Scan for the cell matching the given text and deliver its [X, Y] coordinate at center. 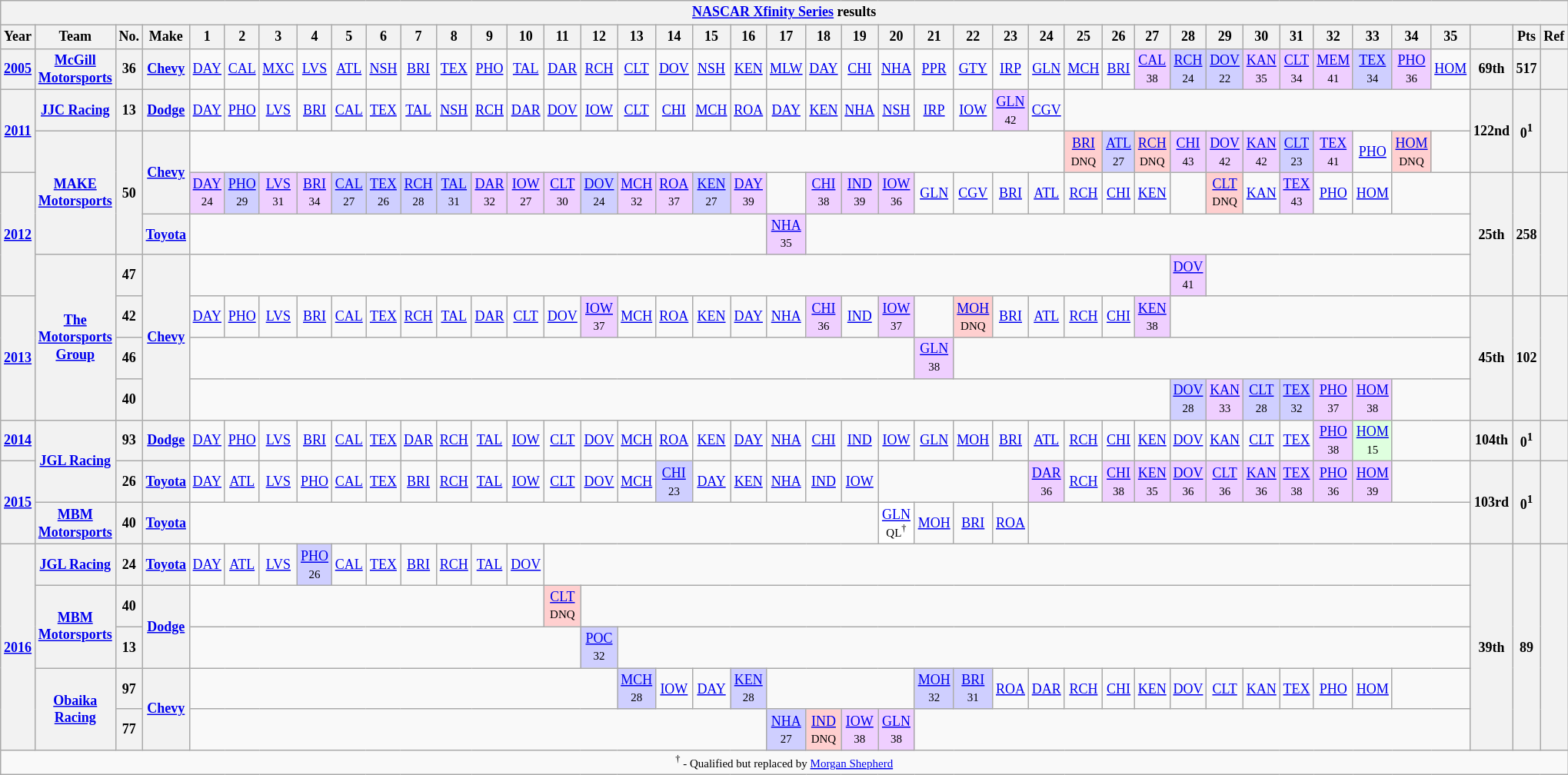
34 [1412, 37]
36 [129, 69]
12 [599, 37]
CLT30 [563, 193]
50 [129, 192]
102 [1526, 358]
14 [674, 37]
GLNQL† [897, 523]
CLT34 [1297, 69]
42 [129, 317]
2011 [18, 131]
45th [1492, 358]
93 [129, 441]
MXC [278, 69]
JJC Racing [75, 111]
PHO37 [1333, 399]
2005 [18, 69]
MOHDNQ [974, 317]
17 [786, 37]
TEX26 [383, 193]
103rd [1492, 503]
RCHDNQ [1152, 151]
16 [749, 37]
CAL27 [349, 193]
TEX38 [1297, 482]
18 [824, 37]
HOM38 [1372, 399]
MCH28 [637, 689]
Obaika Racing [75, 709]
77 [129, 730]
DOV24 [599, 193]
33 [1372, 37]
122nd [1492, 131]
POC32 [599, 647]
3 [278, 37]
21 [934, 37]
25 [1084, 37]
25th [1492, 234]
MCH32 [637, 193]
2013 [18, 358]
KEN35 [1152, 482]
GTY [974, 69]
BRI34 [315, 193]
KAN42 [1261, 151]
IND39 [860, 193]
MAKE Motorsports [75, 192]
CLT28 [1261, 399]
6 [383, 37]
KEN28 [749, 689]
† - Qualified but replaced by Morgan Shepherd [784, 763]
27 [1152, 37]
IOW38 [860, 730]
DAY39 [749, 193]
PHO38 [1333, 441]
258 [1526, 234]
ROA37 [674, 193]
69th [1492, 69]
517 [1526, 69]
23 [1010, 37]
RCH24 [1188, 69]
31 [1297, 37]
GLN42 [1010, 111]
2014 [18, 441]
35 [1450, 37]
89 [1526, 647]
Ref [1554, 37]
CHI36 [824, 317]
15 [711, 37]
DOV36 [1188, 482]
11 [563, 37]
IOW36 [897, 193]
KAN35 [1261, 69]
NASCAR Xfinity Series results [784, 12]
1 [207, 37]
NHA27 [786, 730]
CHI23 [674, 482]
28 [1188, 37]
DAR36 [1046, 482]
BRIDNQ [1084, 151]
8 [454, 37]
7 [418, 37]
KEN38 [1152, 317]
KAN36 [1261, 482]
9 [489, 37]
10 [526, 37]
Team [75, 37]
CLT23 [1297, 151]
TEX41 [1333, 151]
DOV28 [1188, 399]
IOW27 [526, 193]
MEM41 [1333, 69]
TAL31 [454, 193]
32 [1333, 37]
DAR32 [489, 193]
PHO29 [241, 193]
47 [129, 275]
HOMDNQ [1412, 151]
22 [974, 37]
2 [241, 37]
DOV42 [1225, 151]
DAY24 [207, 193]
20 [897, 37]
PHO26 [315, 565]
46 [129, 358]
NHA35 [786, 234]
DOV22 [1225, 69]
Year [18, 37]
TEX43 [1297, 193]
The Motorsports Group [75, 337]
McGill Motorsports [75, 69]
Pts [1526, 37]
MLW [786, 69]
Make [166, 37]
RCH28 [418, 193]
2015 [18, 503]
PPR [934, 69]
CAL38 [1152, 69]
2012 [18, 234]
MOH32 [934, 689]
KAN33 [1225, 399]
TEX34 [1372, 69]
2016 [18, 647]
30 [1261, 37]
29 [1225, 37]
No. [129, 37]
CLT36 [1225, 482]
ATL27 [1119, 151]
BRI31 [974, 689]
DOV41 [1188, 275]
HOM39 [1372, 482]
KEN27 [711, 193]
97 [129, 689]
CHI43 [1188, 151]
104th [1492, 441]
INDDNQ [824, 730]
TEX32 [1297, 399]
19 [860, 37]
HOM15 [1372, 441]
39th [1492, 647]
4 [315, 37]
5 [349, 37]
LVS31 [278, 193]
